From the cell containing the given text, extract its center point as [X, Y] coordinate. 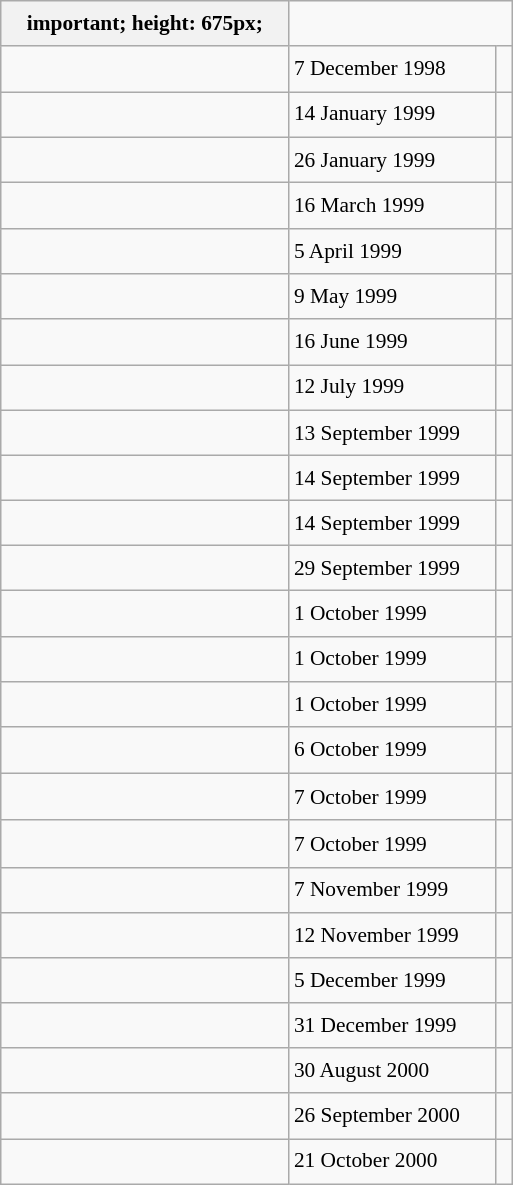
13 September 1999 [392, 432]
12 November 1999 [392, 934]
important; height: 675px; [145, 24]
26 January 1999 [392, 160]
29 September 1999 [392, 568]
5 December 1999 [392, 980]
9 May 1999 [392, 296]
14 January 1999 [392, 114]
30 August 2000 [392, 1070]
21 October 2000 [392, 1162]
26 September 2000 [392, 1116]
31 December 1999 [392, 1026]
16 June 1999 [392, 342]
6 October 1999 [392, 750]
5 April 1999 [392, 252]
16 March 1999 [392, 206]
12 July 1999 [392, 388]
7 November 1999 [392, 890]
7 December 1998 [392, 68]
